For the text-containing cell, return its midpoint in [X, Y] coordinate format. 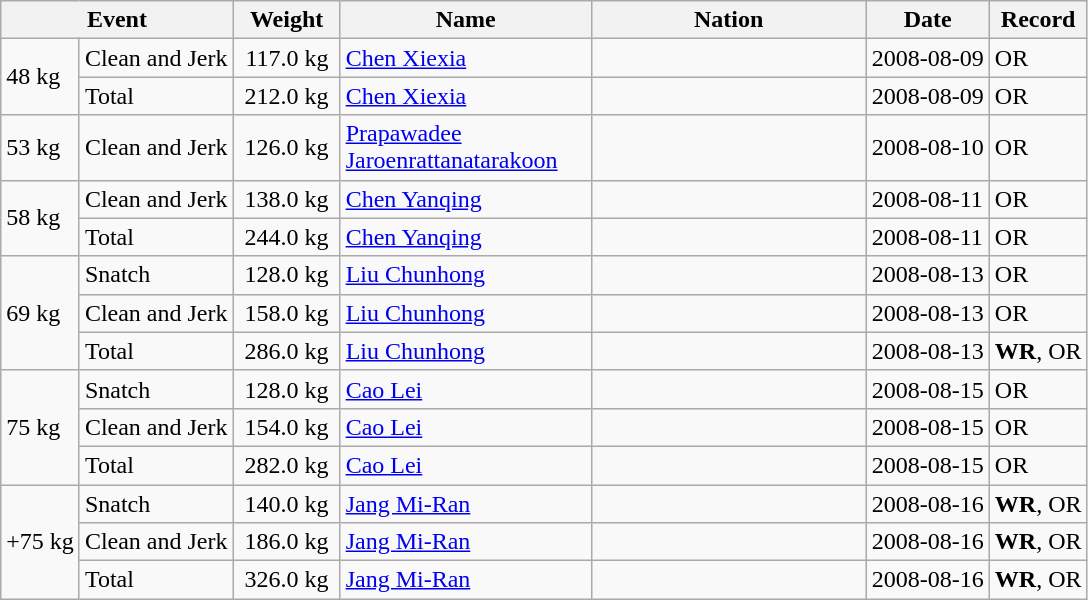
244.0 kg [286, 237]
48 kg [40, 77]
75 kg [40, 427]
Name [466, 20]
Weight [286, 20]
158.0 kg [286, 313]
140.0 kg [286, 503]
212.0 kg [286, 96]
138.0 kg [286, 199]
154.0 kg [286, 427]
326.0 kg [286, 580]
117.0 kg [286, 58]
186.0 kg [286, 542]
282.0 kg [286, 465]
Nation [728, 20]
69 kg [40, 313]
Date [928, 20]
58 kg [40, 218]
126.0 kg [286, 148]
Prapawadee Jaroenrattanatarakoon [466, 148]
Record [1038, 20]
2008-08-10 [928, 148]
+75 kg [40, 541]
Event [117, 20]
53 kg [40, 148]
286.0 kg [286, 351]
